Detect which cell encompasses the target text, then output its [x, y] center coordinate. 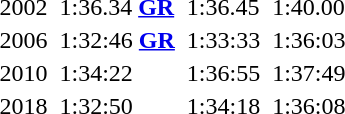
1:34:22 [117, 73]
1:32:46 GR [117, 40]
1:36:55 [223, 73]
1:33:33 [223, 40]
